Locate the cell with the specified text and output its [x, y] center coordinate. 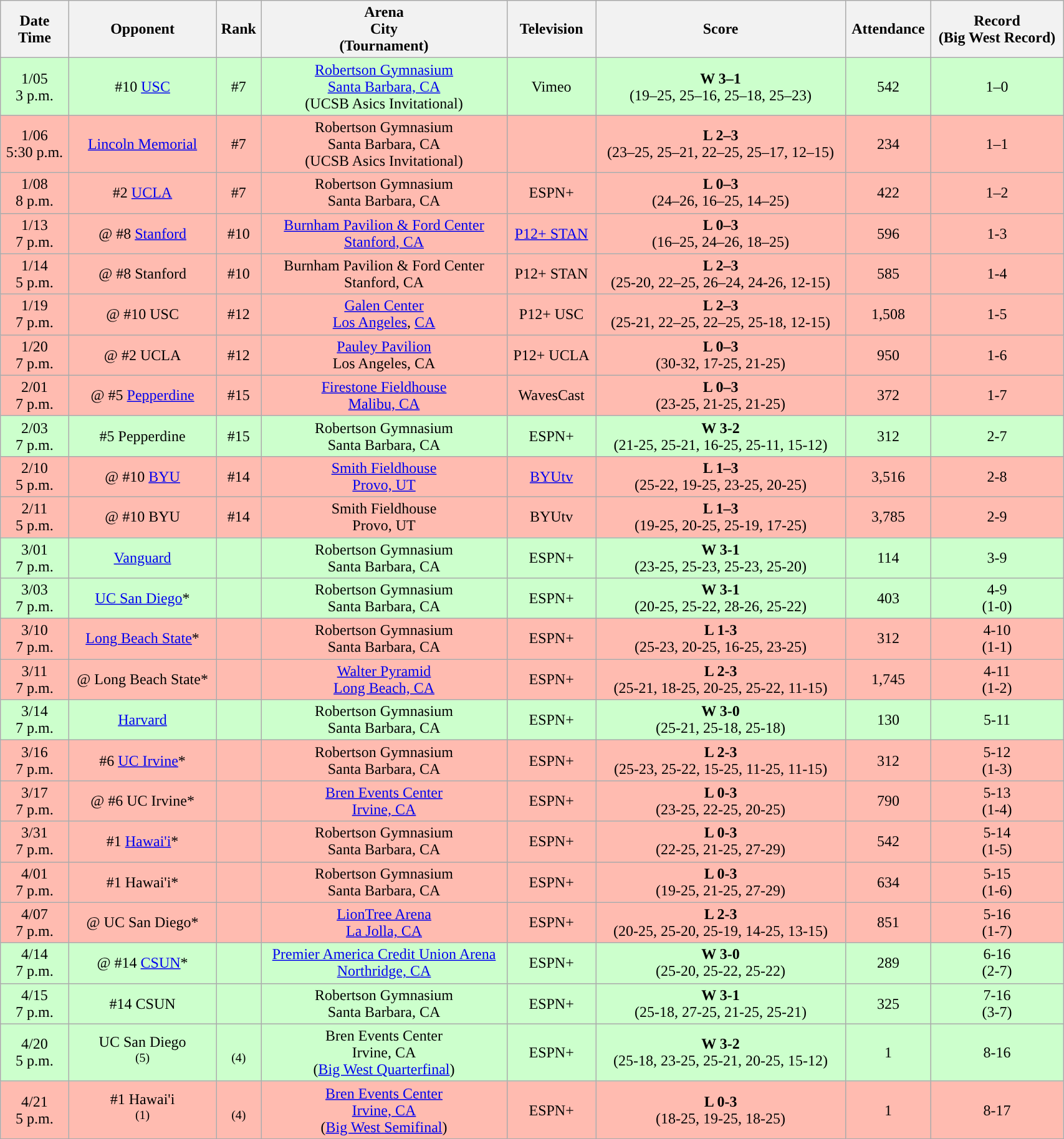
Galen CenterLos Angeles, CA [384, 314]
W 3-1(25-18, 27-25, 21-25, 25-21) [721, 1003]
4/215 p.m. [35, 1110]
Television [551, 29]
UC San Diego(5) [142, 1052]
2/115 p.m. [35, 517]
#1 Hawai'i(1) [142, 1110]
Attendance [888, 29]
234 [888, 144]
Bren Events CenterIrvine, CA(Big West Semifinal) [384, 1110]
3/117 p.m. [35, 679]
6-16(2-7) [997, 963]
4/077 p.m. [35, 922]
1,745 [888, 679]
W 3-0(25-20, 25-22, 25-22) [721, 963]
L 0–3(30-32, 17-25, 21-25) [721, 355]
1/145 p.m. [35, 274]
L 0–3(24–26, 16–25, 14–25) [721, 193]
3/017 p.m. [35, 557]
4-10(1-1) [997, 639]
Lincoln Memorial [142, 144]
L 0–3(16–25, 24–26, 18–25) [721, 233]
P12+ UCLA [551, 355]
2-7 [997, 436]
L 0-3(18-25, 19-25, 18-25) [721, 1110]
403 [888, 598]
#10 USC [142, 87]
@ #6 UC Irvine* [142, 801]
130 [888, 720]
Record(Big West Record) [997, 29]
3/317 p.m. [35, 841]
#6 UC Irvine* [142, 760]
@ #5 Pepperdine [142, 395]
1/065:30 p.m. [35, 144]
4/205 p.m. [35, 1052]
L 2-3(20-25, 25-20, 25-19, 14-25, 13-15) [721, 922]
596 [888, 233]
Harvard [142, 720]
1-7 [997, 395]
Premier America Credit Union ArenaNorthridge, CA [384, 963]
L 2–3(23–25, 25–21, 22–25, 25–17, 12–15) [721, 144]
@ UC San Diego* [142, 922]
Vimeo [551, 87]
8-17 [997, 1110]
4/017 p.m. [35, 882]
L 1-3(25-23, 20-25, 16-25, 23-25) [721, 639]
W 3–1(19–25, 25–16, 25–18, 25–23) [721, 87]
DateTime [35, 29]
2-8 [997, 476]
W 3-1(20-25, 25-22, 28-26, 25-22) [721, 598]
L 2–3(25-21, 22–25, 22–25, 25-18, 12-15) [721, 314]
Firestone FieldhouseMalibu, CA [384, 395]
3,785 [888, 517]
#5 Pepperdine [142, 436]
L 0–3(23-25, 21-25, 21-25) [721, 395]
L 2-3(25-21, 18-25, 20-25, 25-22, 11-15) [721, 679]
@ #10 USC [142, 314]
1-6 [997, 355]
372 [888, 395]
W 3-0(25-21, 25-18, 25-18) [721, 720]
#2 UCLA [142, 193]
1/137 p.m. [35, 233]
P12+ USC [551, 314]
WavesCast [551, 395]
Bren Events CenterIrvine, CA [384, 801]
5-15(1-6) [997, 882]
585 [888, 274]
1,508 [888, 314]
@ Long Beach State* [142, 679]
L 1–3(19-25, 20-25, 25-19, 17-25) [721, 517]
3/037 p.m. [35, 598]
289 [888, 963]
114 [888, 557]
L 0-3(23-25, 22-25, 20-25) [721, 801]
4/147 p.m. [35, 963]
L 0-3(22-25, 21-25, 27-29) [721, 841]
Pauley PavilionLos Angeles, CA [384, 355]
2/105 p.m. [35, 476]
3/107 p.m. [35, 639]
5-14(1-5) [997, 841]
1-3 [997, 233]
1–0 [997, 87]
1/197 p.m. [35, 314]
7-16(3-7) [997, 1003]
Score [721, 29]
W 3-1(23-25, 25-23, 25-23, 25-20) [721, 557]
851 [888, 922]
3/147 p.m. [35, 720]
2/017 p.m. [35, 395]
W 3-2(21-25, 25-21, 16-25, 25-11, 15-12) [721, 436]
1/053 p.m. [35, 87]
1-4 [997, 274]
1–2 [997, 193]
3,516 [888, 476]
3-9 [997, 557]
W 3-2(25-18, 23-25, 25-21, 20-25, 15-12) [721, 1052]
Bren Events CenterIrvine, CA(Big West Quarterfinal) [384, 1052]
L 1–3(25-22, 19-25, 23-25, 20-25) [721, 476]
2/037 p.m. [35, 436]
Walter PyramidLong Beach, CA [384, 679]
5-11 [997, 720]
3/177 p.m. [35, 801]
Opponent [142, 29]
LionTree ArenaLa Jolla, CA [384, 922]
ArenaCity(Tournament) [384, 29]
L 2-3(25-23, 25-22, 15-25, 11-25, 11-15) [721, 760]
L 2–3(25-20, 22–25, 26–24, 24-26, 12-15) [721, 274]
5-13(1-4) [997, 801]
950 [888, 355]
L 0-3(19-25, 21-25, 27-29) [721, 882]
1–1 [997, 144]
634 [888, 882]
1/088 p.m. [35, 193]
4-9(1-0) [997, 598]
UC San Diego* [142, 598]
Rank [239, 29]
1-5 [997, 314]
5-16(1-7) [997, 922]
8-16 [997, 1052]
#14 CSUN [142, 1003]
5-12(1-3) [997, 760]
4-11(1-2) [997, 679]
325 [888, 1003]
422 [888, 193]
3/167 p.m. [35, 760]
4/157 p.m. [35, 1003]
790 [888, 801]
2-9 [997, 517]
@ #2 UCLA [142, 355]
Long Beach State* [142, 639]
1/207 p.m. [35, 355]
@ #14 CSUN* [142, 963]
Vanguard [142, 557]
